Find where the given text appears and provide that cell's center as (X, Y) coordinate. 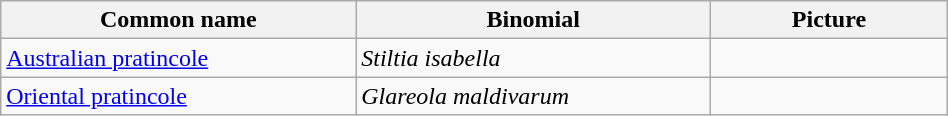
Oriental pratincole (178, 96)
Stiltia isabella (534, 58)
Binomial (534, 20)
Picture (830, 20)
Australian pratincole (178, 58)
Common name (178, 20)
Glareola maldivarum (534, 96)
